Scan for the cell matching the given text and deliver its (X, Y) coordinate at center. 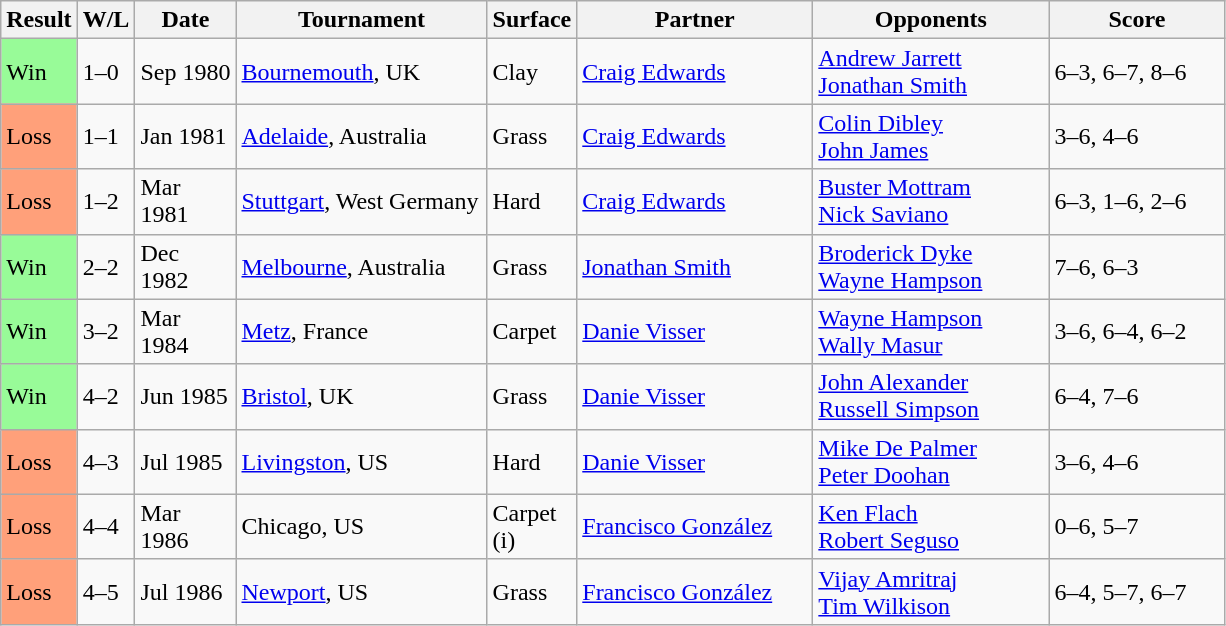
0–6, 5–7 (1137, 526)
Carpet (i) (532, 526)
2–2 (106, 266)
6–3, 1–6, 2–6 (1137, 202)
Bournemouth, UK (362, 72)
Jul 1986 (186, 592)
3–2 (106, 332)
Mar 1986 (186, 526)
4–2 (106, 396)
4–5 (106, 592)
Score (1137, 20)
Jan 1981 (186, 136)
Sep 1980 (186, 72)
Chicago, US (362, 526)
John Alexander Russell Simpson (931, 396)
Livingston, US (362, 462)
1–2 (106, 202)
Mar 1984 (186, 332)
Wayne Hampson Wally Masur (931, 332)
Jun 1985 (186, 396)
W/L (106, 20)
Adelaide, Australia (362, 136)
Dec 1982 (186, 266)
Bristol, UK (362, 396)
Carpet (532, 332)
1–0 (106, 72)
Newport, US (362, 592)
7–6, 6–3 (1137, 266)
6–4, 7–6 (1137, 396)
3–6, 6–4, 6–2 (1137, 332)
6–3, 6–7, 8–6 (1137, 72)
Surface (532, 20)
Clay (532, 72)
Colin Dibley John James (931, 136)
Buster Mottram Nick Saviano (931, 202)
Andrew Jarrett Jonathan Smith (931, 72)
Partner (695, 20)
Vijay Amritraj Tim Wilkison (931, 592)
4–4 (106, 526)
1–1 (106, 136)
Tournament (362, 20)
6–4, 5–7, 6–7 (1137, 592)
Mar 1981 (186, 202)
Stuttgart, West Germany (362, 202)
4–3 (106, 462)
Metz, France (362, 332)
Ken Flach Robert Seguso (931, 526)
Melbourne, Australia (362, 266)
Opponents (931, 20)
Broderick Dyke Wayne Hampson (931, 266)
Mike De Palmer Peter Doohan (931, 462)
Result (39, 20)
Jul 1985 (186, 462)
Jonathan Smith (695, 266)
Date (186, 20)
